Return [X, Y] of the center of cell containing provided text 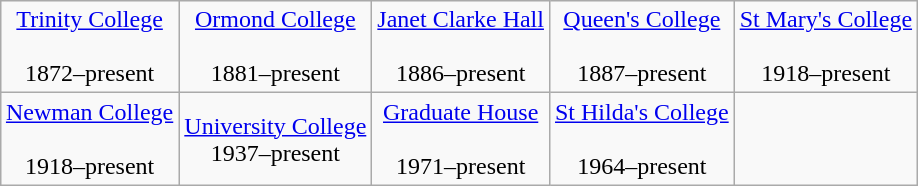
St Hilda's College1964–present [642, 139]
Janet Clarke Hall1886–present [461, 47]
St Mary's College1918–present [826, 47]
Graduate House1971–present [461, 139]
Queen's College1887–present [642, 47]
Ormond College1881–present [276, 47]
Trinity College1872–present [89, 47]
Newman College1918–present [89, 139]
University College1937–present [276, 139]
